Capture the cell that displays the provided text and extract its (X, Y) central coordinate. 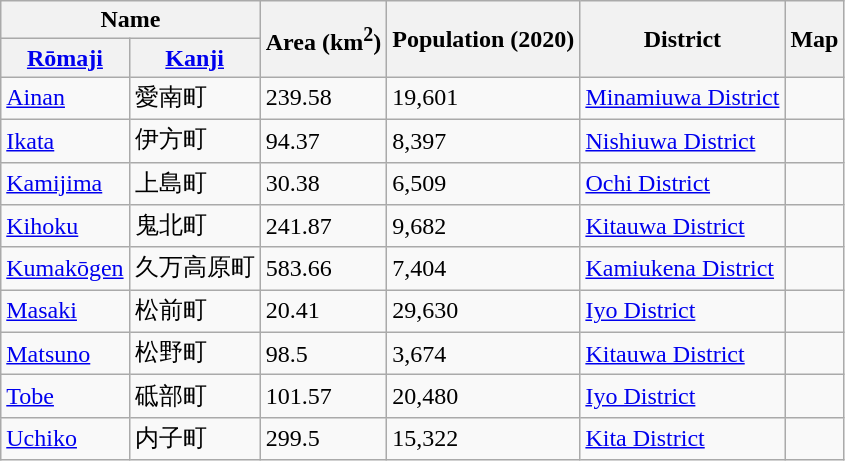
Minamiuwa District (682, 98)
Masaki (65, 312)
伊方町 (194, 140)
砥部町 (194, 396)
Area (km2) (324, 39)
8,397 (484, 140)
241.87 (324, 226)
6,509 (484, 184)
29,630 (484, 312)
9,682 (484, 226)
239.58 (324, 98)
Kamijima (65, 184)
20.41 (324, 312)
20,480 (484, 396)
Rōmaji (65, 58)
Uchiko (65, 438)
299.5 (324, 438)
19,601 (484, 98)
Kita District (682, 438)
Population (2020) (484, 39)
Map (814, 39)
98.5 (324, 354)
Ainan (65, 98)
Kumakōgen (65, 268)
Name (130, 20)
松野町 (194, 354)
Nishiuwa District (682, 140)
内子町 (194, 438)
久万高原町 (194, 268)
Ochi District (682, 184)
15,322 (484, 438)
Tobe (65, 396)
Kamiukena District (682, 268)
District (682, 39)
94.37 (324, 140)
Kihoku (65, 226)
Ikata (65, 140)
鬼北町 (194, 226)
30.38 (324, 184)
愛南町 (194, 98)
Kanji (194, 58)
Matsuno (65, 354)
上島町 (194, 184)
7,404 (484, 268)
松前町 (194, 312)
3,674 (484, 354)
583.66 (324, 268)
101.57 (324, 396)
